Determine the (x, y) coordinate at the center of the cell enclosing the given text.  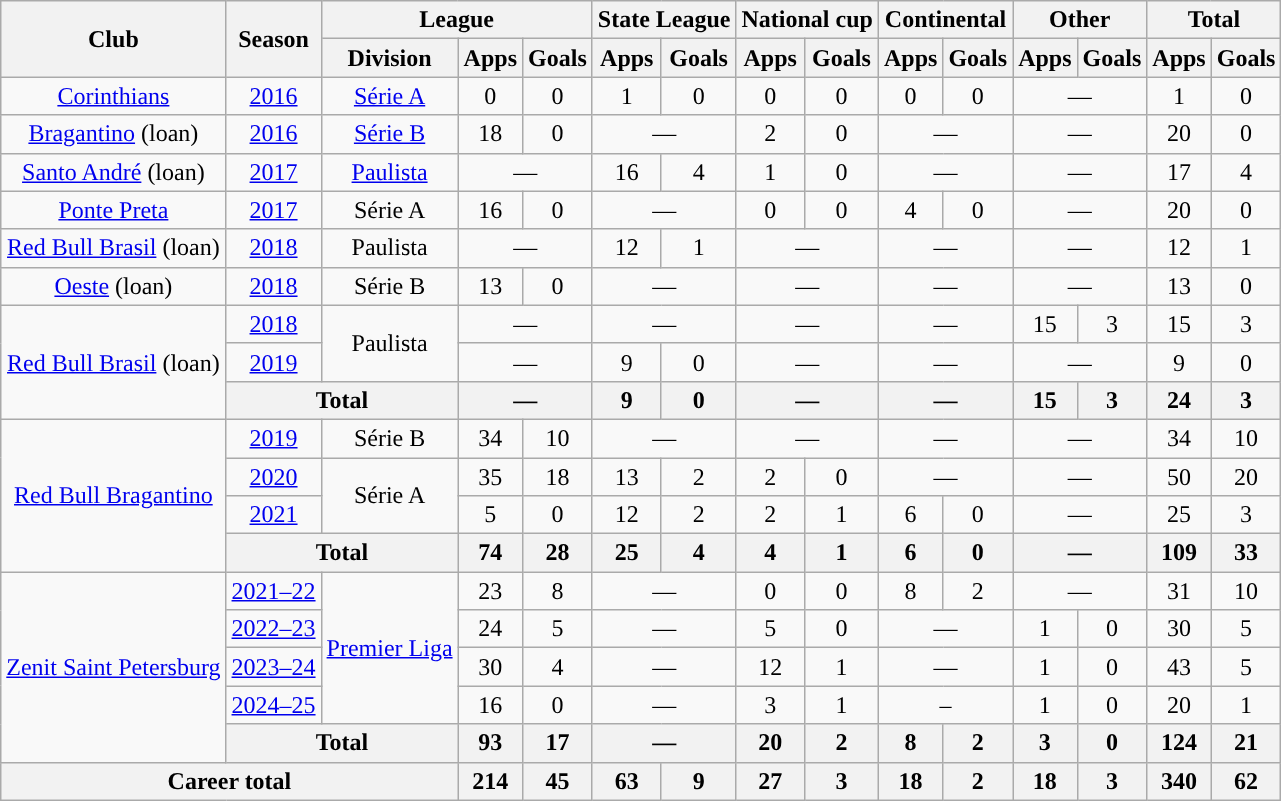
Oeste (loan) (114, 286)
43 (1179, 667)
2021 (274, 515)
Division (390, 58)
– (945, 705)
340 (1179, 781)
124 (1179, 743)
45 (558, 781)
Other (1080, 20)
31 (1179, 591)
Career total (230, 781)
2024–25 (274, 705)
National cup (807, 20)
21 (1246, 743)
2021–22 (274, 591)
Santo André (loan) (114, 172)
Ponte Preta (114, 210)
74 (490, 553)
League (456, 20)
Premier Liga (390, 648)
2020 (274, 477)
50 (1179, 477)
28 (558, 553)
63 (626, 781)
35 (490, 477)
214 (490, 781)
Bragantino (loan) (114, 134)
Zenit Saint Petersburg (114, 667)
Club (114, 39)
Corinthians (114, 96)
State League (664, 20)
109 (1179, 553)
93 (490, 743)
23 (490, 591)
2023–24 (274, 667)
27 (770, 781)
33 (1246, 553)
Continental (945, 20)
62 (1246, 781)
Red Bull Bragantino (114, 495)
Season (274, 39)
2022–23 (274, 629)
